Determine the (x, y) coordinate at the center of the cell enclosing the given text.  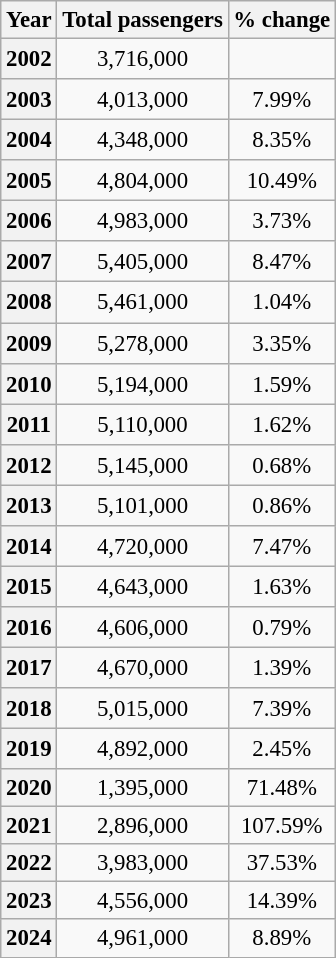
5,015,000 (142, 708)
4,643,000 (142, 586)
2018 (29, 708)
2009 (29, 344)
2005 (29, 180)
2003 (29, 100)
4,892,000 (142, 750)
3,983,000 (142, 863)
2006 (29, 222)
4,013,000 (142, 100)
2012 (29, 464)
Total passengers (142, 20)
2022 (29, 863)
3.35% (282, 344)
5,101,000 (142, 506)
4,348,000 (142, 140)
5,461,000 (142, 302)
8.47% (282, 262)
1.04% (282, 302)
10.49% (282, 180)
5,145,000 (142, 464)
2021 (29, 826)
5,405,000 (142, 262)
5,110,000 (142, 424)
37.53% (282, 863)
4,983,000 (142, 222)
1,395,000 (142, 788)
5,278,000 (142, 344)
5,194,000 (142, 384)
2010 (29, 384)
2004 (29, 140)
71.48% (282, 788)
4,606,000 (142, 628)
0.68% (282, 464)
0.86% (282, 506)
4,720,000 (142, 546)
4,961,000 (142, 939)
2015 (29, 586)
2007 (29, 262)
2016 (29, 628)
2014 (29, 546)
107.59% (282, 826)
4,556,000 (142, 901)
14.39% (282, 901)
3,716,000 (142, 60)
7.39% (282, 708)
4,670,000 (142, 668)
7.99% (282, 100)
8.35% (282, 140)
2013 (29, 506)
2,896,000 (142, 826)
Year (29, 20)
2011 (29, 424)
2008 (29, 302)
0.79% (282, 628)
3.73% (282, 222)
1.59% (282, 384)
2024 (29, 939)
8.89% (282, 939)
1.63% (282, 586)
2020 (29, 788)
7.47% (282, 546)
1.62% (282, 424)
2002 (29, 60)
2.45% (282, 750)
2019 (29, 750)
4,804,000 (142, 180)
1.39% (282, 668)
% change (282, 20)
2017 (29, 668)
2023 (29, 901)
